Capture the cell that displays the provided text and extract its [x, y] central coordinate. 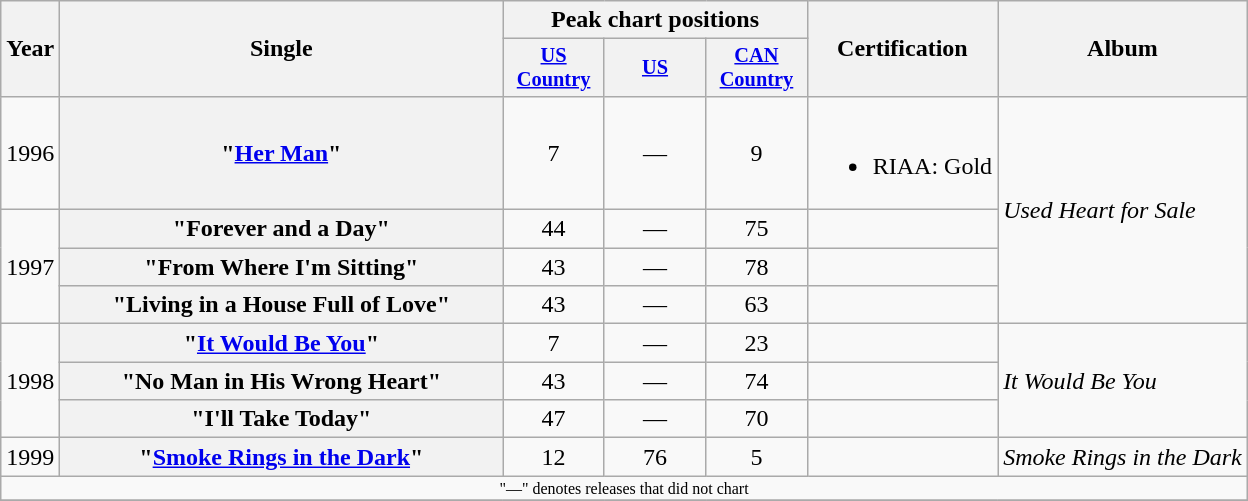
US [654, 68]
RIAA: Gold [902, 152]
47 [554, 419]
12 [554, 457]
63 [756, 305]
"I'll Take Today" [282, 419]
76 [654, 457]
78 [756, 267]
It Would Be You [1123, 381]
"Her Man" [282, 152]
"No Man in His Wrong Heart" [282, 381]
"Forever and a Day" [282, 229]
5 [756, 457]
9 [756, 152]
"Smoke Rings in the Dark" [282, 457]
US Country [554, 68]
Peak chart positions [655, 20]
74 [756, 381]
1997 [30, 267]
Year [30, 49]
Album [1123, 49]
"From Where I'm Sitting" [282, 267]
"—" denotes releases that did not chart [624, 488]
Smoke Rings in the Dark [1123, 457]
Used Heart for Sale [1123, 210]
23 [756, 343]
44 [554, 229]
1996 [30, 152]
75 [756, 229]
CAN Country [756, 68]
70 [756, 419]
"It Would Be You" [282, 343]
Single [282, 49]
Certification [902, 49]
1999 [30, 457]
1998 [30, 381]
"Living in a House Full of Love" [282, 305]
